Pinpoint the cell where the given text exists, returning its (X, Y) midpoint coordinate. 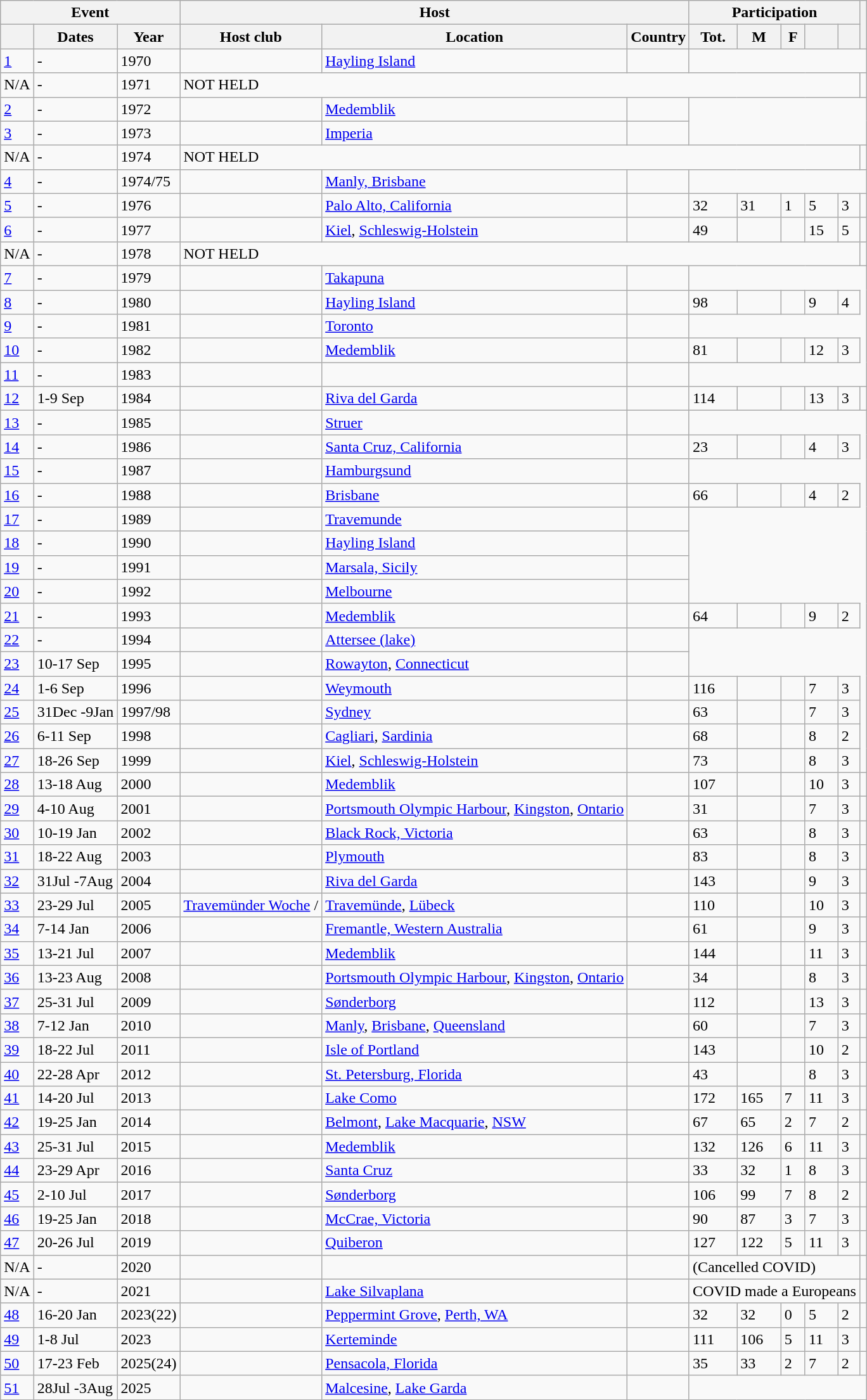
27 (17, 761)
116 (712, 688)
2025 (148, 1387)
Travemünder Woche / (251, 905)
47 (17, 1243)
1972 (148, 109)
2018 (148, 1219)
Struer (475, 423)
Brisbane (475, 495)
1985 (148, 423)
111 (712, 1339)
40 (17, 1074)
13-18 Aug (75, 785)
18-22 Jul (75, 1050)
2008 (148, 977)
Travemunde (475, 519)
7-14 Jan (75, 929)
2017 (148, 1195)
16 (17, 495)
Malcesine, Lake Garda (475, 1387)
2-10 Jul (75, 1195)
73 (712, 761)
28Jul -3Aug (75, 1387)
36 (17, 977)
Attersee (lake) (475, 639)
87 (759, 1219)
Fremantle, Western Australia (475, 929)
7-12 Jan (75, 1025)
14-20 Jul (75, 1098)
61 (712, 929)
Year (148, 37)
2023 (148, 1339)
127 (712, 1243)
1981 (148, 326)
14 (17, 447)
Travemünde, Lübeck (475, 905)
M (759, 37)
10-19 Jan (75, 833)
Imperia (475, 133)
1977 (148, 229)
17 (17, 519)
2004 (148, 881)
16-20 Jan (75, 1315)
1-9 Sep (75, 399)
Belmont, Lake Macquarie, NSW (475, 1122)
COVID made a Europeans (774, 1291)
Melbourne (475, 591)
2007 (148, 953)
1999 (148, 761)
28 (17, 785)
1976 (148, 205)
2001 (148, 809)
31Dec -9Jan (75, 712)
1974/75 (148, 181)
2012 (148, 1074)
McCrae, Victoria (475, 1219)
Lake Silvaplana (475, 1291)
66 (712, 495)
67 (712, 1122)
13-21 Jul (75, 953)
1984 (148, 399)
1971 (148, 85)
39 (17, 1050)
83 (712, 857)
Host club (251, 37)
1992 (148, 591)
2000 (148, 785)
2015 (148, 1146)
1979 (148, 278)
18-22 Aug (75, 857)
19 (17, 567)
2010 (148, 1025)
17-23 Feb (75, 1363)
172 (712, 1098)
Hamburgsund (475, 471)
Tot. (712, 37)
2003 (148, 857)
112 (712, 1001)
Sydney (475, 712)
1994 (148, 639)
1990 (148, 543)
25 (17, 712)
46 (17, 1219)
2006 (148, 929)
26 (17, 736)
20 (17, 591)
Weymouth (475, 688)
2002 (148, 833)
Isle of Portland (475, 1050)
13-23 Aug (75, 977)
Pensacola, Florida (475, 1363)
2019 (148, 1243)
10-17 Sep (75, 664)
Quiberon (475, 1243)
64 (712, 615)
42 (17, 1122)
1998 (148, 736)
60 (712, 1025)
2025(24) (148, 1363)
2016 (148, 1171)
2013 (148, 1098)
1982 (148, 350)
1996 (148, 688)
30 (17, 833)
1989 (148, 519)
110 (712, 905)
2011 (148, 1050)
29 (17, 809)
51 (17, 1387)
23-29 Jul (75, 905)
1997/98 (148, 712)
Peppermint Grove, Perth, WA (475, 1315)
165 (759, 1098)
1987 (148, 471)
Rowayton, Connecticut (475, 664)
31Jul -7Aug (75, 881)
65 (759, 1122)
21 (17, 615)
2021 (148, 1291)
20-26 Jul (75, 1243)
24 (17, 688)
81 (712, 350)
Manly, Brisbane, Queensland (475, 1025)
Santa Cruz (475, 1171)
St. Petersburg, Florida (475, 1074)
4-10 Aug (75, 809)
2005 (148, 905)
Country (658, 37)
Dates (75, 37)
68 (712, 736)
1988 (148, 495)
2023(22) (148, 1315)
18 (17, 543)
132 (712, 1146)
1-8 Jul (75, 1339)
1970 (148, 61)
Lake Como (475, 1098)
1-6 Sep (75, 688)
Marsala, Sicily (475, 567)
45 (17, 1195)
Toronto (475, 326)
37 (17, 1001)
122 (759, 1243)
48 (17, 1315)
23-29 Apr (75, 1171)
Plymouth (475, 857)
1986 (148, 447)
6-11 Sep (75, 736)
0 (793, 1315)
2009 (148, 1001)
2020 (148, 1267)
1991 (148, 567)
Santa Cruz, California (475, 447)
44 (17, 1171)
41 (17, 1098)
Participation (774, 13)
(Cancelled COVID) (774, 1267)
1973 (148, 133)
38 (17, 1025)
Kerteminde (475, 1339)
2014 (148, 1122)
114 (712, 399)
1993 (148, 615)
1980 (148, 302)
18-26 Sep (75, 761)
1995 (148, 664)
Manly, Brisbane (475, 181)
22-28 Apr (75, 1074)
Location (475, 37)
Event (90, 13)
107 (712, 785)
Host (435, 13)
144 (712, 953)
126 (759, 1146)
Black Rock, Victoria (475, 833)
1974 (148, 157)
22 (17, 639)
99 (759, 1195)
90 (712, 1219)
Cagliari, Sardinia (475, 736)
1978 (148, 254)
1983 (148, 375)
50 (17, 1363)
F (793, 37)
Palo Alto, California (475, 205)
Takapuna (475, 278)
98 (712, 302)
